Scan for the cell matching the given text and deliver its [X, Y] coordinate at center. 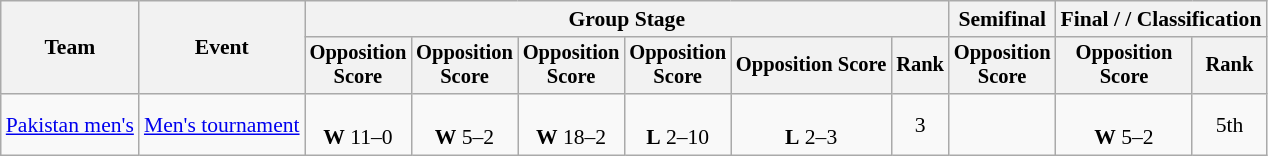
L 2–10 [678, 124]
Team [70, 48]
Pakistan men's [70, 124]
Group Stage [627, 19]
Event [222, 48]
Men's tournament [222, 124]
W 18–2 [572, 124]
5th [1229, 124]
3 [920, 124]
Semifinal [1002, 19]
Opposition Score [811, 66]
W 11–0 [358, 124]
Final / / Classification [1160, 19]
L 2–3 [811, 124]
